Determine the [x, y] coordinate at the center of the cell enclosing the given text.  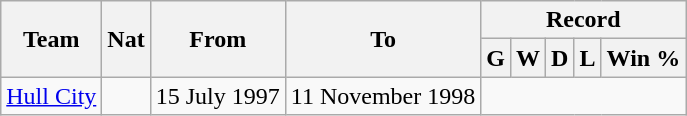
W [528, 58]
L [588, 58]
Hull City [52, 96]
Nat [126, 39]
From [218, 39]
Team [52, 39]
To [382, 39]
15 July 1997 [218, 96]
Record [584, 20]
11 November 1998 [382, 96]
Win % [644, 58]
D [560, 58]
G [496, 58]
